Scan for the cell matching the given text and deliver its [x, y] coordinate at center. 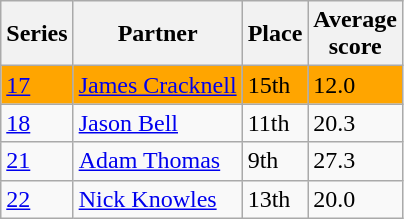
18 [37, 123]
11th [275, 123]
22 [37, 199]
12.0 [356, 85]
Partner [158, 34]
21 [37, 161]
9th [275, 161]
20.3 [356, 123]
27.3 [356, 161]
13th [275, 199]
Averagescore [356, 34]
Place [275, 34]
17 [37, 85]
Adam Thomas [158, 161]
15th [275, 85]
20.0 [356, 199]
James Cracknell [158, 85]
Nick Knowles [158, 199]
Jason Bell [158, 123]
Series [37, 34]
